Identify which cell holds the provided text, then report its [x, y] central coordinate. 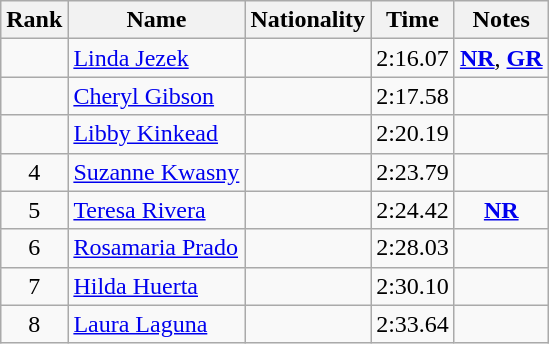
Hilda Huerta [156, 286]
2:28.03 [413, 248]
Linda Jezek [156, 58]
2:24.42 [413, 210]
8 [34, 324]
Libby Kinkead [156, 134]
7 [34, 286]
Rank [34, 20]
Laura Laguna [156, 324]
Nationality [308, 20]
2:16.07 [413, 58]
NR, GR [501, 58]
Rosamaria Prado [156, 248]
Time [413, 20]
NR [501, 210]
Cheryl Gibson [156, 96]
2:23.79 [413, 172]
Name [156, 20]
Notes [501, 20]
2:20.19 [413, 134]
2:33.64 [413, 324]
6 [34, 248]
2:30.10 [413, 286]
4 [34, 172]
2:17.58 [413, 96]
5 [34, 210]
Suzanne Kwasny [156, 172]
Teresa Rivera [156, 210]
